Provide the [x, y] coordinate of the cell's center where the given text is located.  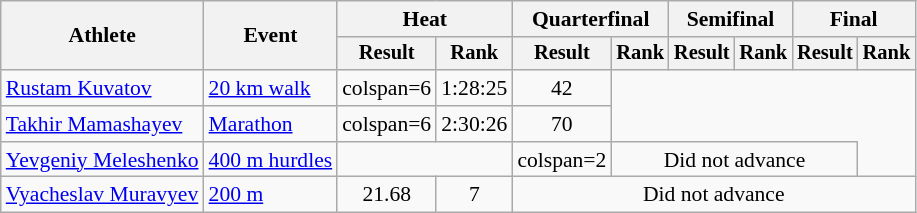
21.68 [386, 195]
Heat [424, 19]
Final [854, 19]
Event [271, 36]
42 [562, 88]
2:30:26 [474, 124]
colspan=2 [562, 160]
Vyacheslav Muravyev [102, 195]
Rustam Kuvatov [102, 88]
Semifinal [730, 19]
200 m [271, 195]
1:28:25 [474, 88]
Athlete [102, 36]
Quarterfinal [590, 19]
400 m hurdles [271, 160]
70 [562, 124]
Takhir Mamashayev [102, 124]
Yevgeniy Meleshenko [102, 160]
Marathon [271, 124]
20 km walk [271, 88]
7 [474, 195]
